Find where the given text appears and provide that cell's center as [x, y] coordinate. 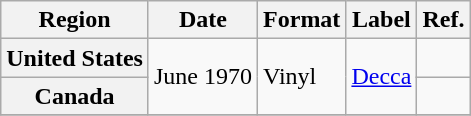
Canada [75, 96]
June 1970 [202, 77]
Format [302, 20]
Ref. [444, 20]
United States [75, 58]
Label [382, 20]
Region [75, 20]
Date [202, 20]
Decca [382, 77]
Vinyl [302, 77]
